Detect which cell encompasses the target text, then output its [x, y] center coordinate. 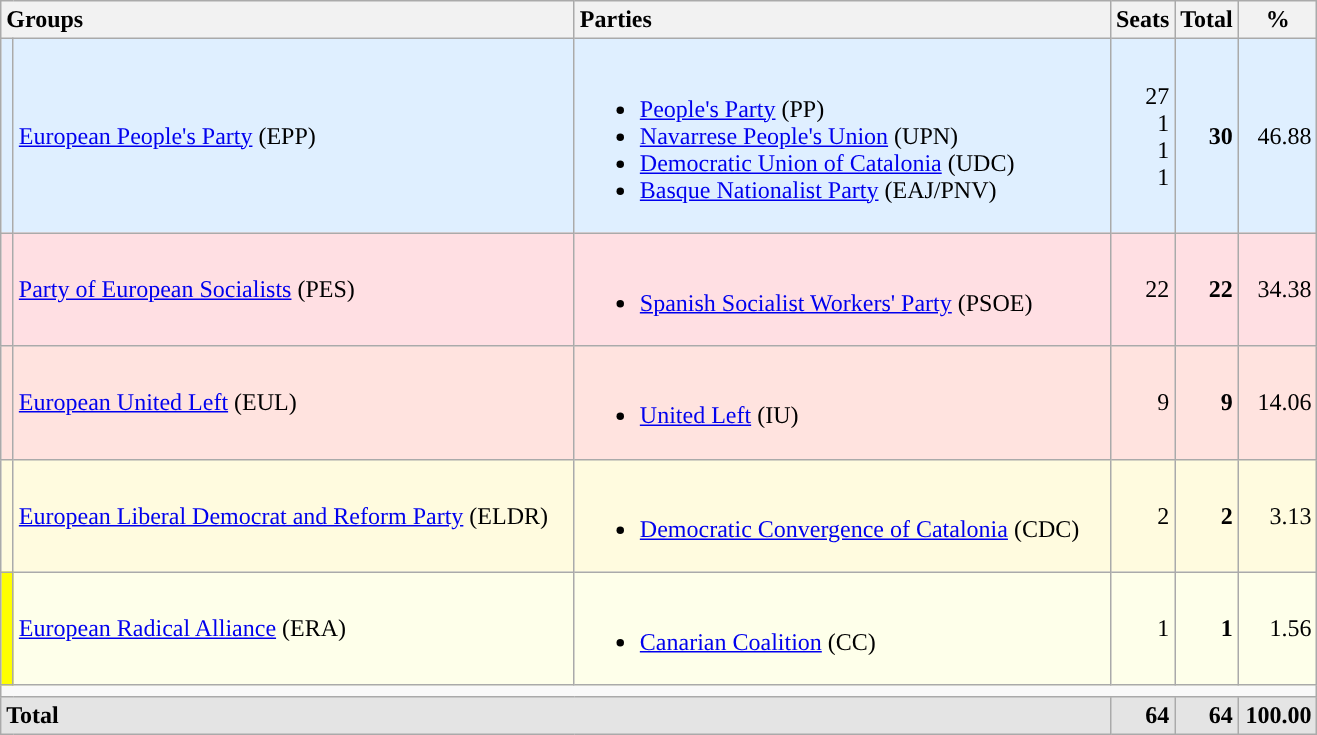
Seats [1142, 20]
People's Party (PP)Navarrese People's Union (UPN)Democratic Union of Catalonia (UDC)Basque Nationalist Party (EAJ/PNV) [842, 136]
14.06 [1278, 402]
3.13 [1278, 516]
Parties [842, 20]
European United Left (EUL) [294, 402]
27111 [1142, 136]
European Liberal Democrat and Reform Party (ELDR) [294, 516]
30 [1207, 136]
United Left (IU) [842, 402]
European People's Party (EPP) [294, 136]
100.00 [1278, 715]
Democratic Convergence of Catalonia (CDC) [842, 516]
1.56 [1278, 628]
34.38 [1278, 290]
Canarian Coalition (CC) [842, 628]
Groups [288, 20]
% [1278, 20]
46.88 [1278, 136]
Spanish Socialist Workers' Party (PSOE) [842, 290]
Party of European Socialists (PES) [294, 290]
European Radical Alliance (ERA) [294, 628]
